Pinpoint the cell where the given text exists, returning its [x, y] midpoint coordinate. 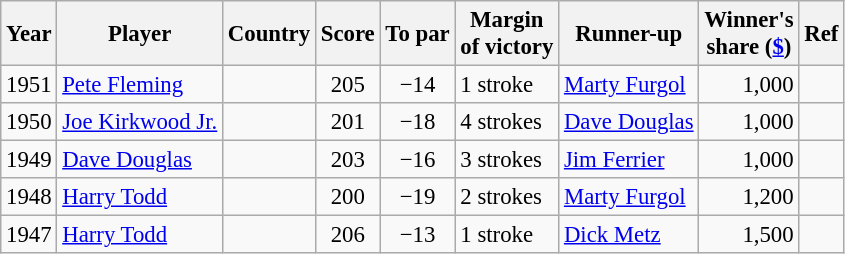
To par [418, 34]
Player [140, 34]
1950 [29, 122]
Ref [822, 34]
Jim Ferrier [629, 160]
−19 [418, 197]
Country [270, 34]
Runner-up [629, 34]
1949 [29, 160]
Score [348, 34]
1,200 [749, 197]
Year [29, 34]
200 [348, 197]
2 strokes [507, 197]
Marginof victory [507, 34]
Pete Fleming [140, 85]
−16 [418, 160]
3 strokes [507, 160]
1948 [29, 197]
−14 [418, 85]
−13 [418, 235]
4 strokes [507, 122]
1,500 [749, 235]
Joe Kirkwood Jr. [140, 122]
−18 [418, 122]
203 [348, 160]
206 [348, 235]
Winner'sshare ($) [749, 34]
1947 [29, 235]
205 [348, 85]
Dick Metz [629, 235]
1951 [29, 85]
201 [348, 122]
